Extract the (x, y) coordinate from the center of the cell holding the provided text.  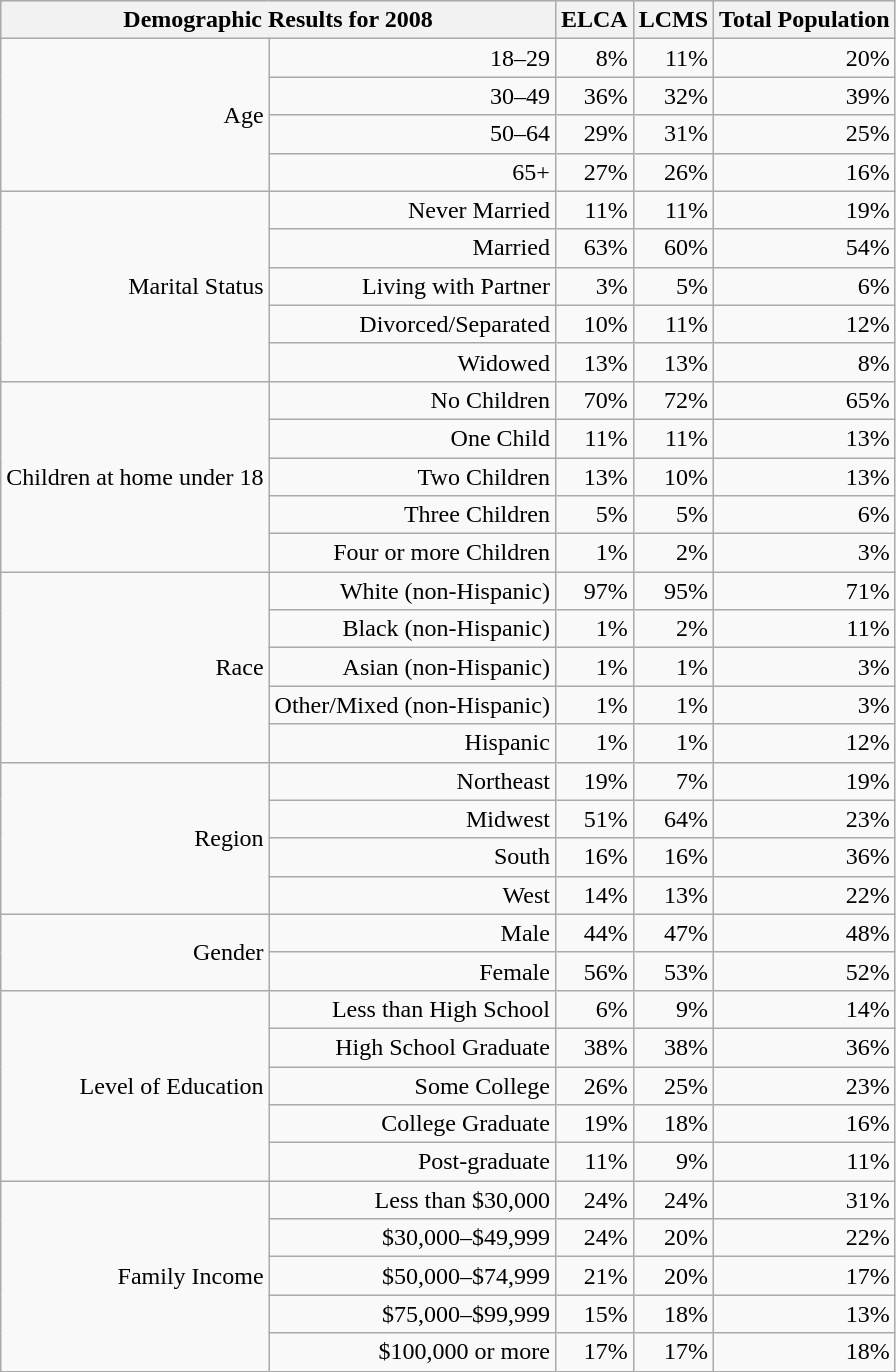
56% (594, 971)
Female (412, 971)
7% (673, 781)
Age (135, 115)
High School Graduate (412, 1047)
Two Children (412, 477)
60% (673, 248)
95% (673, 591)
College Graduate (412, 1124)
Never Married (412, 210)
71% (805, 591)
Demographic Results for 2008 (278, 20)
70% (594, 400)
Northeast (412, 781)
$100,000 or more (412, 1352)
One Child (412, 438)
$50,000–$74,999 (412, 1276)
White (non-Hispanic) (412, 591)
65% (805, 400)
Male (412, 933)
21% (594, 1276)
97% (594, 591)
48% (805, 933)
32% (673, 96)
Widowed (412, 362)
Race (135, 667)
Divorced/Separated (412, 324)
Less than High School (412, 1009)
Married (412, 248)
No Children (412, 400)
Black (non-Hispanic) (412, 629)
52% (805, 971)
Other/Mixed (non-Hispanic) (412, 705)
Three Children (412, 515)
Four or more Children (412, 553)
Hispanic (412, 743)
53% (673, 971)
Marital Status (135, 286)
$75,000–$99,999 (412, 1314)
27% (594, 172)
65+ (412, 172)
54% (805, 248)
64% (673, 819)
Gender (135, 952)
51% (594, 819)
Living with Partner (412, 286)
West (412, 895)
44% (594, 933)
47% (673, 933)
39% (805, 96)
50–64 (412, 134)
Post-graduate (412, 1162)
29% (594, 134)
Midwest (412, 819)
30–49 (412, 96)
72% (673, 400)
ELCA (594, 20)
Asian (non-Hispanic) (412, 667)
Total Population (805, 20)
LCMS (673, 20)
63% (594, 248)
$30,000–$49,999 (412, 1238)
15% (594, 1314)
Some College (412, 1085)
18–29 (412, 58)
Less than $30,000 (412, 1200)
Family Income (135, 1276)
Children at home under 18 (135, 476)
South (412, 857)
Region (135, 838)
Level of Education (135, 1085)
